Scan for the cell matching the given text and deliver its [X, Y] coordinate at center. 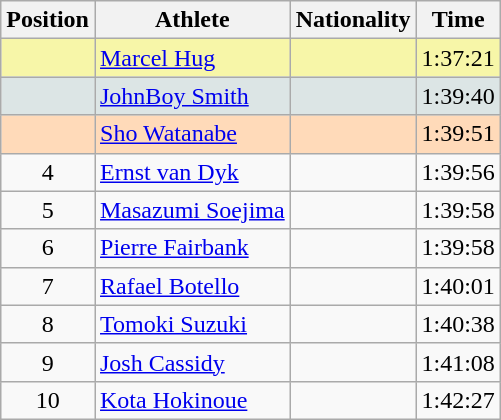
1:39:40 [458, 96]
1:40:38 [458, 324]
1:40:01 [458, 286]
Marcel Hug [192, 58]
Pierre Fairbank [192, 248]
5 [48, 210]
Ernst van Dyk [192, 172]
9 [48, 362]
6 [48, 248]
7 [48, 286]
1:41:08 [458, 362]
8 [48, 324]
Position [48, 20]
4 [48, 172]
Sho Watanabe [192, 134]
1:39:56 [458, 172]
Masazumi Soejima [192, 210]
Josh Cassidy [192, 362]
10 [48, 400]
1:42:27 [458, 400]
Rafael Botello [192, 286]
Time [458, 20]
Nationality [353, 20]
JohnBoy Smith [192, 96]
Tomoki Suzuki [192, 324]
Kota Hokinoue [192, 400]
1:39:51 [458, 134]
1:37:21 [458, 58]
Athlete [192, 20]
